Extract the (X, Y) coordinate from the center of the cell holding the provided text.  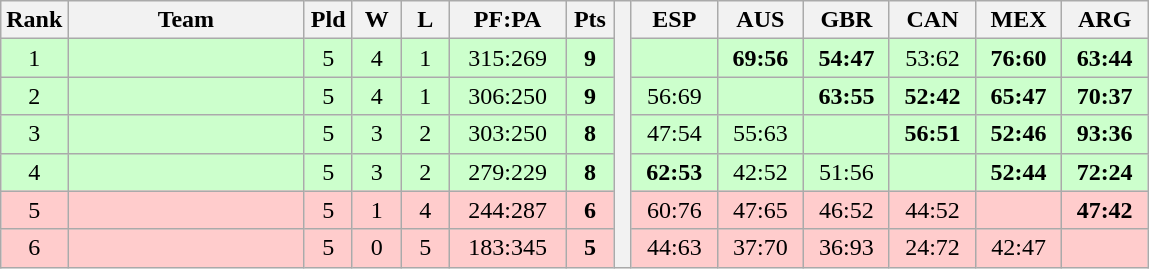
Pts (590, 20)
ESP (674, 20)
47:65 (760, 210)
MEX (1019, 20)
36:93 (846, 248)
42:47 (1019, 248)
52:46 (1019, 134)
Rank (34, 20)
63:44 (1105, 58)
69:56 (760, 58)
315:269 (508, 58)
W (376, 20)
70:37 (1105, 96)
44:52 (932, 210)
Pld (328, 20)
76:60 (1019, 58)
37:70 (760, 248)
306:250 (508, 96)
46:52 (846, 210)
72:24 (1105, 172)
56:69 (674, 96)
52:44 (1019, 172)
303:250 (508, 134)
52:42 (932, 96)
51:56 (846, 172)
65:47 (1019, 96)
53:62 (932, 58)
GBR (846, 20)
0 (376, 248)
L (426, 20)
47:54 (674, 134)
60:76 (674, 210)
55:63 (760, 134)
Team (186, 20)
CAN (932, 20)
63:55 (846, 96)
93:36 (1105, 134)
44:63 (674, 248)
ARG (1105, 20)
24:72 (932, 248)
PF:PA (508, 20)
244:287 (508, 210)
56:51 (932, 134)
47:42 (1105, 210)
42:52 (760, 172)
AUS (760, 20)
279:229 (508, 172)
54:47 (846, 58)
62:53 (674, 172)
183:345 (508, 248)
